Capture the cell that displays the provided text and extract its [X, Y] central coordinate. 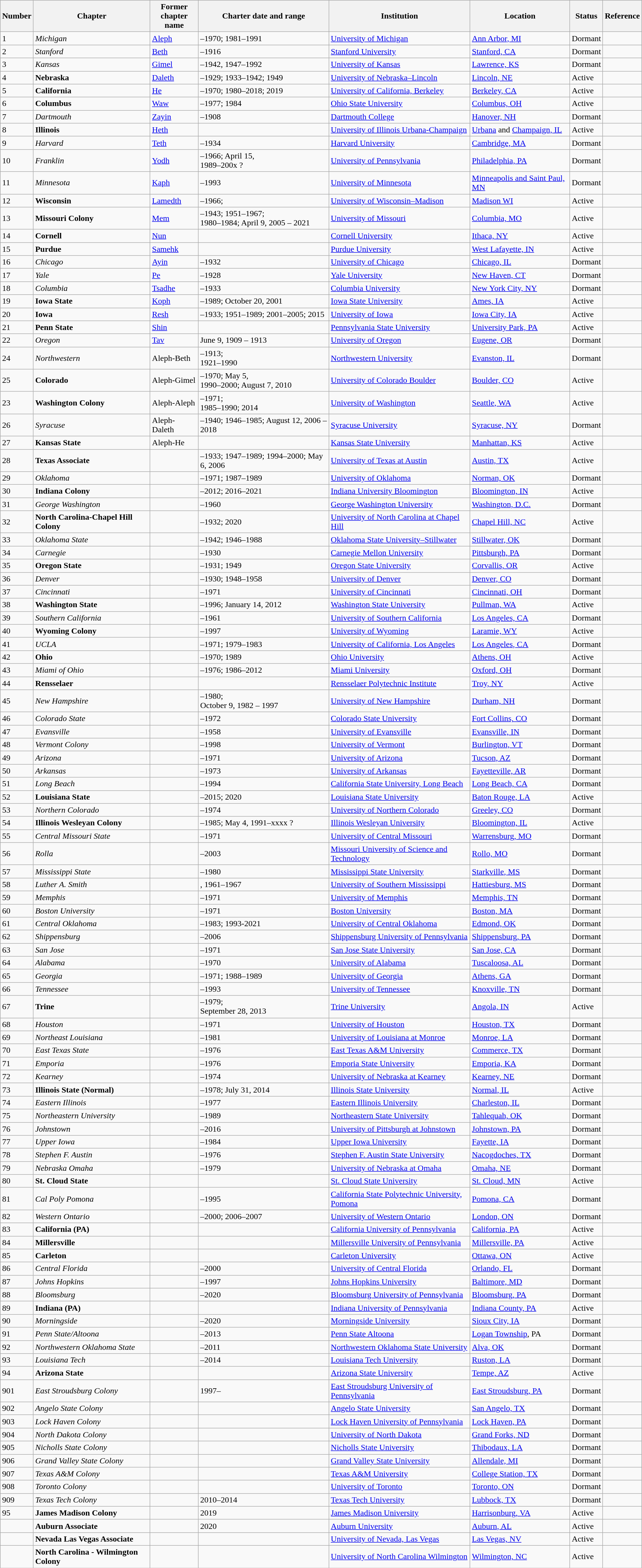
Minnesota [92, 182]
St. Cloud, MN [520, 1181]
–1930 [263, 553]
–1981 [263, 1037]
–1960 [263, 504]
Carleton [92, 1255]
Denver [92, 579]
Tuscaloosa, AL [520, 963]
Resh [174, 314]
Oregon State University [399, 566]
41 [17, 644]
Ottawa, ON [520, 1255]
June 9, 1909 – 1913 [263, 340]
–1995 [263, 1199]
55 [17, 836]
Emporia State University [399, 1063]
Harvard University [399, 143]
–1958 [263, 732]
74 [17, 1103]
Columbia [92, 288]
Wyoming Colony [92, 631]
Tennessee [92, 989]
Sioux City, IA [520, 1321]
University of Arkansas [399, 771]
East Stroudsburg University of Pennsylvania [399, 1391]
Missouri University of Science and Technology [399, 853]
Johns Hopkins [92, 1282]
Nacogdoches, TX [520, 1155]
–1972 [263, 719]
–1989 [263, 1116]
Yale [92, 275]
Eugene, OR [520, 340]
Aleph-Gimel [174, 380]
North Carolina-Chapel Hill Colony [92, 522]
–1978; July 31, 2014 [263, 1089]
University of Memphis [399, 897]
49 [17, 758]
University of Minnesota [399, 182]
University of Southern California [399, 618]
Columbia University [399, 288]
University of Washington [399, 403]
1997– [263, 1391]
University of California, Los Angeles [399, 644]
–1977; 1984 [263, 104]
Wisconsin [92, 201]
University of Kansas [399, 64]
Upper Iowa [92, 1142]
University of Texas at Austin [399, 460]
Iowa City, IA [520, 314]
Alabama [92, 963]
51 [17, 784]
Denver, CO [520, 579]
–1908 [263, 117]
Eastern Illinois [92, 1103]
Carnegie [92, 553]
Chapel Hill, NC [520, 522]
–1928 [263, 275]
Penn State/Altoona [92, 1334]
73 [17, 1089]
Miami of Ohio [92, 670]
Austin, TX [520, 460]
58 [17, 884]
Bloomsburg, PA [520, 1295]
47 [17, 732]
2010–2014 [263, 1500]
East Stroudsburg, PA [520, 1391]
, 1961–1967 [263, 884]
Philadelphia, PA [520, 161]
42 [17, 657]
–1970; 1980–2018; 2019 [263, 91]
Washington State University [399, 605]
Upper Iowa University [399, 1142]
New Hampshire [92, 701]
36 [17, 579]
Syracuse [92, 425]
Institution [399, 16]
Pittsburgh, PA [520, 553]
2019 [263, 1513]
George Washington University [399, 504]
Houston [92, 1024]
University of Oregon [399, 340]
–1976; 1986–2012 [263, 670]
San Jose, CA [520, 950]
St. Cloud State [92, 1181]
Rensselaer [92, 683]
Southern California [92, 618]
905 [17, 1448]
Nun [174, 236]
67 [17, 1006]
University of Central Oklahoma [399, 924]
Arizona [92, 758]
University of California, Berkeley [399, 91]
–2000; 2006–2007 [263, 1216]
California, PA [520, 1229]
San Jose State University [399, 950]
21 [17, 327]
2020 [263, 1526]
–2000 [263, 1269]
University of Cincinnati [399, 592]
66 [17, 989]
Dartmouth College [399, 117]
17 [17, 275]
Las Vegas, NV [520, 1539]
–2012; 2016–2021 [263, 491]
Seattle, WA [520, 403]
69 [17, 1037]
79 [17, 1168]
–1940; 1946–1985; August 12, 2006 – 2018 [263, 425]
Commerce, TX [520, 1050]
Missouri Colony [92, 218]
California State University, Long Beach [399, 784]
Location [520, 16]
72 [17, 1076]
Pullman, WA [520, 605]
University of Wyoming [399, 631]
Emporia, KA [520, 1063]
Iowa State University [399, 301]
Charter date and range [263, 16]
University of Pittsburgh at Johnstown [399, 1129]
Waw [174, 104]
Emporia [92, 1063]
Houston, TX [520, 1024]
–1916 [263, 51]
University of North Dakota [399, 1435]
Reference [622, 16]
–1932; 2020 [263, 522]
–1966; [263, 201]
University of Colorado Boulder [399, 380]
Hanover, NH [520, 117]
57 [17, 871]
82 [17, 1216]
Pomona, CA [520, 1199]
Vermont Colony [92, 745]
Logan Township, PA [520, 1334]
Alva, OK [520, 1347]
University of Arizona [399, 758]
University of North Carolina Wilmington [399, 1557]
Central Oklahoma [92, 924]
Allendale, MI [520, 1461]
Illinois State University [399, 1089]
University Park, PA [520, 327]
California University of Pennsylvania [399, 1229]
–2011 [263, 1347]
7 [17, 117]
Washington Colony [92, 403]
Bloomington, IN [520, 491]
California State Polytechnic University, Pomona [399, 1199]
Angelo State Colony [92, 1408]
68 [17, 1024]
University of North Carolina at Chapel Hill [399, 522]
He [174, 91]
Memphis, TN [520, 897]
Bloomsburg [92, 1295]
–1931; 1949 [263, 566]
Gimel [174, 64]
University of Nebraska at Omaha [399, 1168]
–1961 [263, 618]
86 [17, 1269]
–1933; 1951–1989; 2001–2005; 2015 [263, 314]
71 [17, 1063]
–1980 [263, 871]
Texas A&M Colony [92, 1474]
New Haven, CT [520, 275]
Harrisonburg, VA [520, 1513]
North Dakota Colony [92, 1435]
Trine [92, 1006]
29 [17, 478]
Fayette, IA [520, 1142]
–2016 [263, 1129]
University of New Hampshire [399, 701]
Texas Tech University [399, 1500]
–2013 [263, 1334]
Eastern Illinois University [399, 1103]
Grand Valley State University [399, 1461]
56 [17, 853]
Baton Rouge, LA [520, 797]
Memphis [92, 897]
Johnstown [92, 1129]
Chicago, IL [520, 262]
89 [17, 1308]
60 [17, 911]
Mississippi State [92, 871]
907 [17, 1474]
Millersville, PA [520, 1242]
Ruston, LA [520, 1360]
University of Chicago [399, 262]
52 [17, 797]
–2003 [263, 853]
Grand Valley State Colony [92, 1461]
9 [17, 143]
Northwestern University [399, 358]
Trine University [399, 1006]
California (PA) [92, 1229]
904 [17, 1435]
Indiana University Bloomington [399, 491]
Lock Haven University of Pennsylvania [399, 1422]
University of Oklahoma [399, 478]
–1996; January 14, 2012 [263, 605]
Ithaca, NY [520, 236]
Angola, IN [520, 1006]
Kaph [174, 182]
93 [17, 1360]
Colorado [92, 380]
–1998 [263, 745]
Wilmington, NC [520, 1557]
Columbus [92, 104]
Arizona State [92, 1373]
26 [17, 425]
–1942; 1946–1988 [263, 540]
Formerchapter name [174, 16]
Status [586, 16]
University of Iowa [399, 314]
Shippensburg University of Pennsylvania [399, 937]
63 [17, 950]
Evanston, IL [520, 358]
13 [17, 218]
Berkeley, CA [520, 91]
Knoxville, TN [520, 989]
–1977 [263, 1103]
Nebraska Omaha [92, 1168]
California [92, 91]
Franklin [92, 161]
Central Missouri State [92, 836]
30 [17, 491]
–1933; 1947–1989; 1994–2000; May 6, 2006 [263, 460]
Norman, OK [520, 478]
Shippensburg [92, 937]
Indiana (PA) [92, 1308]
Mississippi State University [399, 871]
Illinois [92, 130]
East Texas State [92, 1050]
87 [17, 1282]
Lubbock, TX [520, 1500]
–1934 [263, 143]
48 [17, 745]
Millersville University of Pennsylvania [399, 1242]
Greeley, CO [520, 810]
65 [17, 976]
Cincinnati, OH [520, 592]
Thibodaux, LA [520, 1448]
8 [17, 130]
Northern Colorado [92, 810]
East Texas A&M University [399, 1050]
–1971;1985–1990; 2014 [263, 403]
–1971; 1988–1989 [263, 976]
University of Michigan [399, 38]
Morningside [92, 1321]
64 [17, 963]
5 [17, 91]
Western Ontario [92, 1216]
–1970; May 5,1990–2000; August 7, 2010 [263, 380]
18 [17, 288]
Ohio University [399, 657]
–1971; 1979–1983 [263, 644]
Northwestern Oklahoma State University [399, 1347]
Heth [174, 130]
Cornell [92, 236]
Tahlequah, OK [520, 1116]
34 [17, 553]
Pe [174, 275]
University of Nevada, Las Vegas [399, 1539]
32 [17, 522]
16 [17, 262]
Penn State [92, 327]
Oregon State [92, 566]
Purdue [92, 249]
University of Vermont [399, 745]
1 [17, 38]
Oklahoma State University–Stillwater [399, 540]
23 [17, 403]
46 [17, 719]
Stillwater, OK [520, 540]
Daleth [174, 78]
Fayetteville, AR [520, 771]
Illinois State (Normal) [92, 1089]
Oklahoma [92, 478]
53 [17, 810]
Iowa [92, 314]
Chapter [92, 16]
903 [17, 1422]
–1970; 1989 [263, 657]
Koph [174, 301]
35 [17, 566]
Durham, NH [520, 701]
University of Missouri [399, 218]
Rollo, MO [520, 853]
2 [17, 51]
–1943; 1951–1967;1980–1984; April 9, 2005 – 2021 [263, 218]
80 [17, 1181]
University of Denver [399, 579]
Edmond, OK [520, 924]
–1970 [263, 963]
James Madison Colony [92, 1513]
–1970; 1981–1991 [263, 38]
76 [17, 1129]
31 [17, 504]
90 [17, 1321]
Auburn, AL [520, 1526]
Illinois Wesleyan Colony [92, 823]
–1973 [263, 771]
Corvallis, OR [520, 566]
Kearney [92, 1076]
–1980;October 9, 1982 – 1997 [263, 701]
75 [17, 1116]
Stanford [92, 51]
Syracuse, NY [520, 425]
83 [17, 1229]
Lawrence, KS [520, 64]
Manhattan, KS [520, 443]
Nicholls State Colony [92, 1448]
Johns Hopkins University [399, 1282]
–1932 [263, 262]
Auburn University [399, 1526]
38 [17, 605]
Kansas [92, 64]
Ann Arbor, MI [520, 38]
Georgia [92, 976]
Syracuse University [399, 425]
Luther A. Smith [92, 884]
Samehk [174, 249]
Lincoln, NE [520, 78]
Normal, IL [520, 1089]
Shippensburg, PA [520, 937]
Urbana and Champaign, IL [520, 130]
Zayin [174, 117]
50 [17, 771]
Rensselaer Polytechnic Institute [399, 683]
Carnegie Mellon University [399, 553]
Stanford, CA [520, 51]
UCLA [92, 644]
Oklahoma State [92, 540]
Evansville, IN [520, 732]
Charleston, IL [520, 1103]
Long Beach, CA [520, 784]
College Station, TX [520, 1474]
–1983; 1993-2021 [263, 924]
88 [17, 1295]
University of Georgia [399, 976]
37 [17, 592]
Stanford University [399, 51]
Louisiana State University [399, 797]
Chicago [92, 262]
University of Illinois Urbana-Champaign [399, 130]
Nebraska [92, 78]
Tucson, AZ [520, 758]
Indiana County, PA [520, 1308]
–1933 [263, 288]
Rolla [92, 853]
North Carolina - Wilmington Colony [92, 1557]
15 [17, 249]
Cambridge, MA [520, 143]
Illinois Wesleyan University [399, 823]
Toronto, ON [520, 1487]
Boulder, CO [520, 380]
Ohio [92, 657]
University of Evansville [399, 732]
Aleph-Aleph [174, 403]
14 [17, 236]
22 [17, 340]
Ayin [174, 262]
Minneapolis and Saint Paul, MN [520, 182]
Millersville [92, 1242]
University of Houston [399, 1024]
Columbia, MO [520, 218]
Bloomsburg University of Pennsylvania [399, 1295]
Aleph-Beth [174, 358]
Burlington, VT [520, 745]
6 [17, 104]
Northwestern [92, 358]
Oregon [92, 340]
Lock Haven, PA [520, 1422]
San Angelo, TX [520, 1408]
81 [17, 1199]
University of Southern Mississippi [399, 884]
University of Nebraska at Kearney [399, 1076]
Morningside University [399, 1321]
Texas Tech Colony [92, 1500]
Bloomington, IL [520, 823]
Miami University [399, 670]
Aleph-He [174, 443]
Columbus, OH [520, 104]
Athens, OH [520, 657]
902 [17, 1408]
Lock Haven Colony [92, 1422]
San Jose [92, 950]
University of Toronto [399, 1487]
Northwestern Oklahoma State [92, 1347]
Colorado State University [399, 719]
19 [17, 301]
Kansas State [92, 443]
New York City, NY [520, 288]
Kearney, NE [520, 1076]
–2015; 2020 [263, 797]
908 [17, 1487]
University of Central Florida [399, 1269]
–1971; 1987–1989 [263, 478]
University of Alabama [399, 963]
Texas Associate [92, 460]
91 [17, 1334]
–1930; 1948–1958 [263, 579]
85 [17, 1255]
Northeast Louisiana [92, 1037]
Kansas State University [399, 443]
Number [17, 16]
–2006 [263, 937]
–1942, 1947–1992 [263, 64]
Central Florida [92, 1269]
Stephen F. Austin State University [399, 1155]
43 [17, 670]
–1966; April 15,1989–200x ? [263, 161]
Omaha, NE [520, 1168]
Baltimore, MD [520, 1282]
Johnstown, PA [520, 1129]
39 [17, 618]
Northeastern State University [399, 1116]
St. Cloud State University [399, 1181]
10 [17, 161]
University of Pennsylvania [399, 161]
Shin [174, 327]
Louisiana Tech [92, 1360]
78 [17, 1155]
95 [17, 1513]
Grand Forks, ND [520, 1435]
West Lafayette, IN [520, 249]
84 [17, 1242]
London, ON [520, 1216]
Evansville [92, 732]
–1985; May 4, 1991–xxxx ? [263, 823]
Teth [174, 143]
Auburn Associate [92, 1526]
Washington, D.C. [520, 504]
Boston, MA [520, 911]
Madison WI [520, 201]
24 [17, 358]
906 [17, 1461]
Carleton University [399, 1255]
Nicholls State University [399, 1448]
33 [17, 540]
12 [17, 201]
Orlando, FL [520, 1269]
Cornell University [399, 236]
East Stroudsburg Colony [92, 1391]
University of Louisiana at Monroe [399, 1037]
University of Wisconsin–Madison [399, 201]
4 [17, 78]
Oxford, OH [520, 670]
Cincinnati [92, 592]
Stephen F. Austin [92, 1155]
Dartmouth [92, 117]
Harvard [92, 143]
Arkansas [92, 771]
–1989; October 20, 2001 [263, 301]
27 [17, 443]
901 [17, 1391]
94 [17, 1373]
Indiana Colony [92, 491]
Warrensburg, MO [520, 836]
Hattiesburg, MS [520, 884]
Penn State Altoona [399, 1334]
Louisiana Tech University [399, 1360]
Northeastern University [92, 1116]
Beth [174, 51]
Arizona State University [399, 1373]
45 [17, 701]
University of Tennessee [399, 989]
Tav [174, 340]
Yodh [174, 161]
–1979 [263, 1168]
Fort Collins, CO [520, 719]
54 [17, 823]
Long Beach [92, 784]
Indiana University of Pennsylvania [399, 1308]
Mem [174, 218]
Washington State [92, 605]
Louisiana State [92, 797]
Michigan [92, 38]
Aleph-Daleth [174, 425]
Tsadhe [174, 288]
George Washington [92, 504]
61 [17, 924]
25 [17, 380]
3 [17, 64]
–1913;1921–1990 [263, 358]
Starkville, MS [520, 871]
Yale University [399, 275]
Iowa State [92, 301]
–1979;September 28, 2013 [263, 1006]
University of Western Ontario [399, 1216]
Ames, IA [520, 301]
Pennsylvania State University [399, 327]
62 [17, 937]
Aleph [174, 38]
James Madison University [399, 1513]
–1929; 1933–1942; 1949 [263, 78]
Toronto Colony [92, 1487]
Texas A&M University [399, 1474]
20 [17, 314]
Tempe, AZ [520, 1373]
44 [17, 683]
11 [17, 182]
University of Central Missouri [399, 836]
Lamedth [174, 201]
–2014 [263, 1360]
–1984 [263, 1142]
University of Nebraska–Lincoln [399, 78]
Nevada Las Vegas Associate [92, 1539]
Angelo State University [399, 1408]
Ohio State University [399, 104]
Monroe, LA [520, 1037]
Purdue University [399, 249]
Colorado State [92, 719]
59 [17, 897]
77 [17, 1142]
92 [17, 1347]
40 [17, 631]
70 [17, 1050]
Cal Poly Pomona [92, 1199]
28 [17, 460]
Laramie, WY [520, 631]
University of Northern Colorado [399, 810]
Troy, NY [520, 683]
Athens, GA [520, 976]
909 [17, 1500]
–1994 [263, 784]
